Determine the (x, y) coordinate at the center of the cell enclosing the given text.  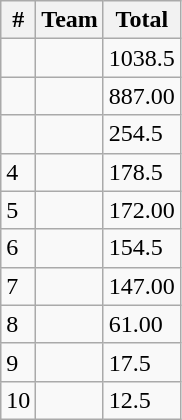
178.5 (142, 172)
17.5 (142, 362)
10 (18, 400)
# (18, 20)
61.00 (142, 324)
8 (18, 324)
7 (18, 286)
5 (18, 210)
1038.5 (142, 58)
Team (70, 20)
254.5 (142, 134)
9 (18, 362)
Total (142, 20)
6 (18, 248)
172.00 (142, 210)
154.5 (142, 248)
4 (18, 172)
887.00 (142, 96)
12.5 (142, 400)
147.00 (142, 286)
